Identify which cell holds the provided text, then report its [X, Y] central coordinate. 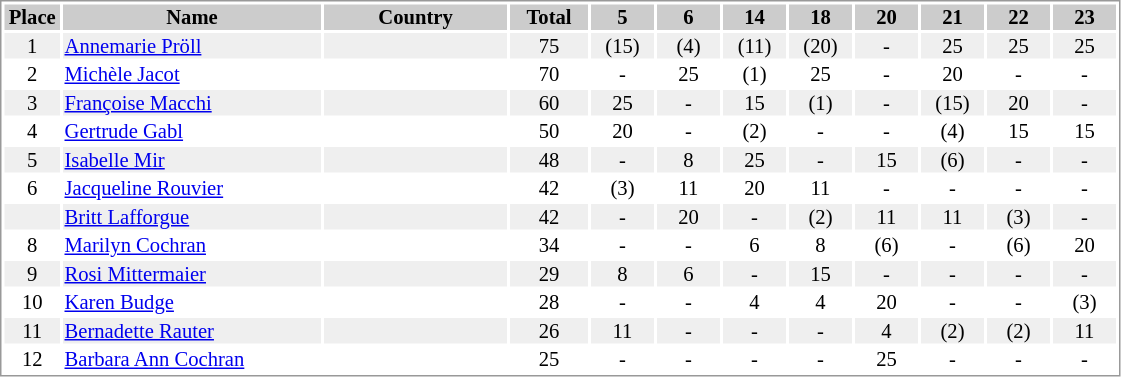
22 [1018, 17]
48 [549, 160]
(11) [754, 46]
70 [549, 75]
Country [416, 17]
Place [32, 17]
Annemarie Pröll [192, 46]
10 [32, 303]
Karen Budge [192, 303]
9 [32, 274]
Britt Lafforgue [192, 217]
26 [549, 331]
34 [549, 245]
18 [820, 17]
1 [32, 46]
3 [32, 103]
Michèle Jacot [192, 75]
60 [549, 103]
75 [549, 46]
12 [32, 359]
Gertrude Gabl [192, 131]
Total [549, 17]
Barbara Ann Cochran [192, 359]
23 [1084, 17]
Françoise Macchi [192, 103]
50 [549, 131]
Marilyn Cochran [192, 245]
(20) [820, 46]
Rosi Mittermaier [192, 274]
21 [952, 17]
Isabelle Mir [192, 160]
14 [754, 17]
Bernadette Rauter [192, 331]
Jacqueline Rouvier [192, 189]
Name [192, 17]
29 [549, 274]
28 [549, 303]
2 [32, 75]
